From the cell containing the given text, extract its center point as (X, Y) coordinate. 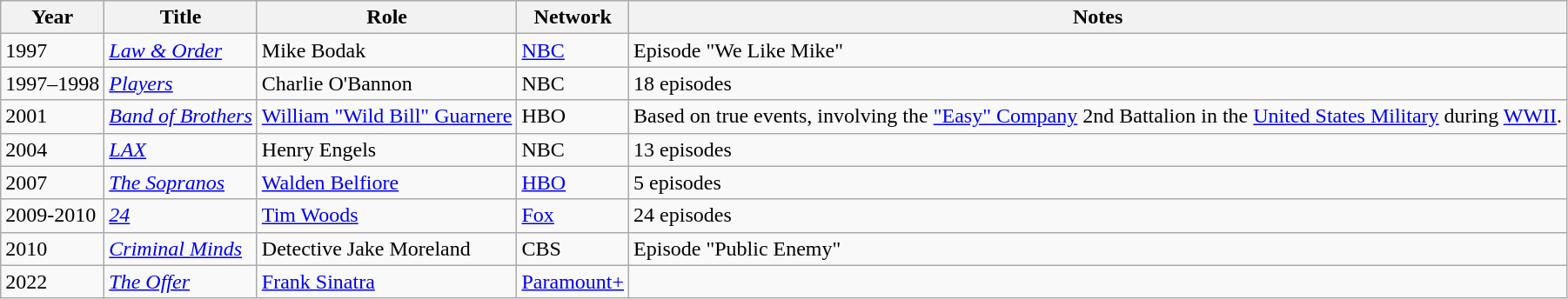
1997 (52, 50)
18 episodes (1098, 83)
Tim Woods (386, 216)
CBS (573, 249)
Paramount+ (573, 282)
Walden Belfiore (386, 183)
Episode "We Like Mike" (1098, 50)
Notes (1098, 17)
William "Wild Bill" Guarnere (386, 116)
Criminal Minds (181, 249)
Based on true events, involving the "Easy" Company 2nd Battalion in the United States Military during WWII. (1098, 116)
24 episodes (1098, 216)
2007 (52, 183)
Network (573, 17)
Episode "Public Enemy" (1098, 249)
2001 (52, 116)
13 episodes (1098, 149)
2004 (52, 149)
1997–1998 (52, 83)
Year (52, 17)
Law & Order (181, 50)
Fox (573, 216)
Players (181, 83)
2022 (52, 282)
Frank Sinatra (386, 282)
Henry Engels (386, 149)
The Offer (181, 282)
5 episodes (1098, 183)
2010 (52, 249)
24 (181, 216)
LAX (181, 149)
2009-2010 (52, 216)
Detective Jake Moreland (386, 249)
Band of Brothers (181, 116)
Mike Bodak (386, 50)
The Sopranos (181, 183)
Charlie O'Bannon (386, 83)
Title (181, 17)
Role (386, 17)
